Provide the [x, y] coordinate of the cell's center where the given text is located.  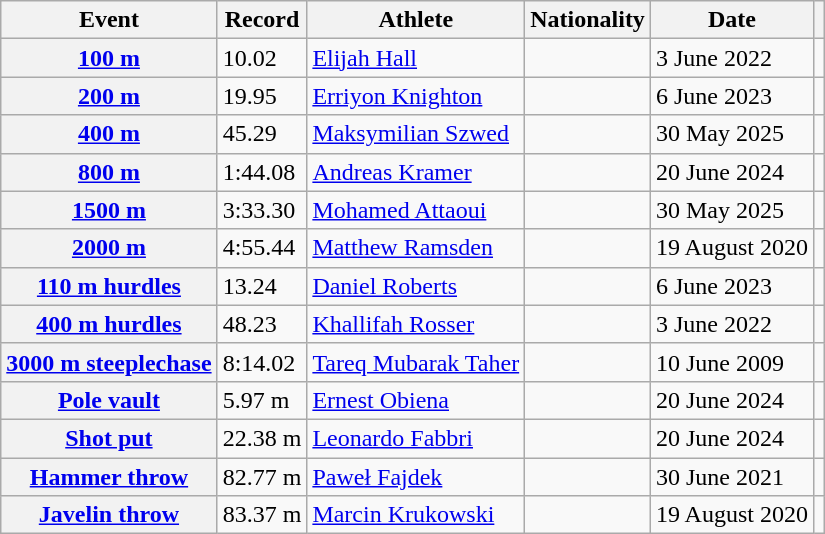
110 m hurdles [109, 286]
Mohamed Attaoui [416, 210]
3:33.30 [262, 210]
Ernest Obiena [416, 400]
Event [109, 20]
13.24 [262, 286]
Elijah Hall [416, 58]
8:14.02 [262, 362]
83.37 m [262, 515]
Athlete [416, 20]
100 m [109, 58]
Hammer throw [109, 477]
48.23 [262, 324]
Maksymilian Szwed [416, 134]
Javelin throw [109, 515]
4:55.44 [262, 248]
Record [262, 20]
Paweł Fajdek [416, 477]
Marcin Krukowski [416, 515]
10 June 2009 [732, 362]
19.95 [262, 96]
10.02 [262, 58]
Shot put [109, 438]
1:44.08 [262, 172]
Andreas Kramer [416, 172]
Khallifah Rosser [416, 324]
45.29 [262, 134]
Matthew Ramsden [416, 248]
1500 m [109, 210]
Leonardo Fabbri [416, 438]
22.38 m [262, 438]
Erriyon Knighton [416, 96]
Daniel Roberts [416, 286]
Date [732, 20]
400 m hurdles [109, 324]
800 m [109, 172]
2000 m [109, 248]
82.77 m [262, 477]
3000 m steeplechase [109, 362]
Nationality [588, 20]
400 m [109, 134]
200 m [109, 96]
30 June 2021 [732, 477]
Tareq Mubarak Taher [416, 362]
Pole vault [109, 400]
5.97 m [262, 400]
